Return [X, Y] of the center of cell containing provided text 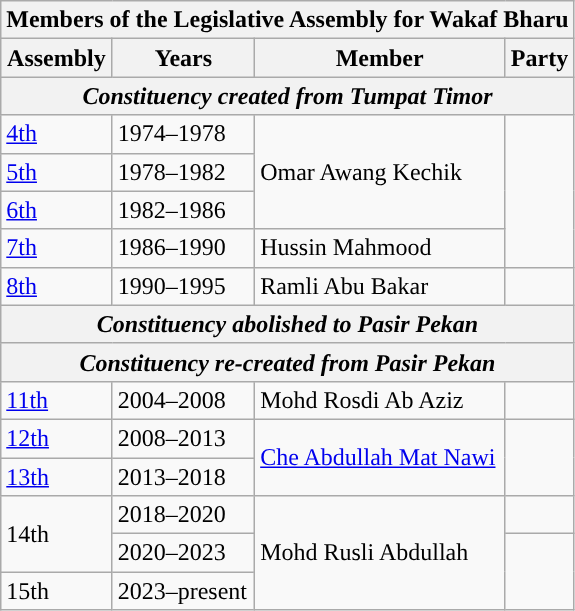
12th [56, 438]
Members of the Legislative Assembly for Wakaf Bharu [288, 20]
4th [56, 134]
1982–1986 [183, 210]
2023–present [183, 591]
Ramli Abu Bakar [380, 286]
2013–2018 [183, 477]
1978–1982 [183, 172]
Constituency created from Tumpat Timor [288, 96]
15th [56, 591]
2020–2023 [183, 553]
11th [56, 400]
5th [56, 172]
Party [540, 58]
Mohd Rosdi Ab Aziz [380, 400]
Member [380, 58]
Omar Awang Kechik [380, 172]
Assembly [56, 58]
Che Abdullah Mat Nawi [380, 457]
13th [56, 477]
1974–1978 [183, 134]
2004–2008 [183, 400]
Years [183, 58]
14th [56, 534]
1986–1990 [183, 248]
1990–1995 [183, 286]
2018–2020 [183, 515]
Mohd Rusli Abdullah [380, 553]
8th [56, 286]
7th [56, 248]
Hussin Mahmood [380, 248]
Constituency re-created from Pasir Pekan [288, 362]
Constituency abolished to Pasir Pekan [288, 324]
6th [56, 210]
2008–2013 [183, 438]
